Determine the (X, Y) coordinate at the center of the cell enclosing the given text.  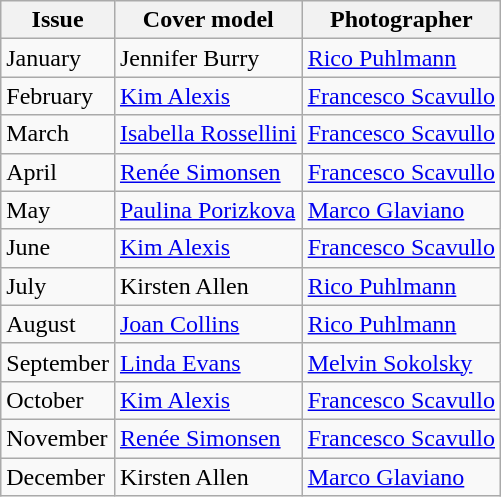
February (58, 96)
Joan Collins (208, 324)
September (58, 362)
November (58, 438)
Cover model (208, 20)
Isabella Rossellini (208, 134)
January (58, 58)
Issue (58, 20)
Paulina Porizkova (208, 210)
July (58, 286)
December (58, 477)
October (58, 400)
June (58, 248)
May (58, 210)
Photographer (401, 20)
Jennifer Burry (208, 58)
March (58, 134)
August (58, 324)
Melvin Sokolsky (401, 362)
Linda Evans (208, 362)
April (58, 172)
